Search for the cell housing the specified text and yield its (x, y) center coordinate. 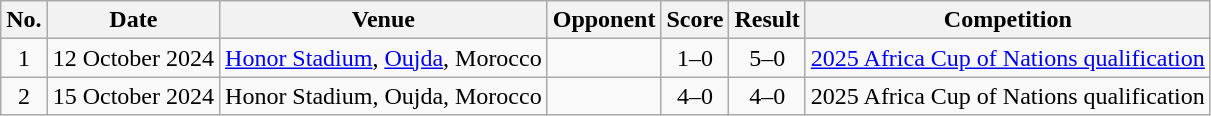
Date (133, 20)
12 October 2024 (133, 58)
1 (24, 58)
Result (767, 20)
Score (695, 20)
2 (24, 96)
Opponent (604, 20)
5–0 (767, 58)
15 October 2024 (133, 96)
Competition (1008, 20)
1–0 (695, 58)
Venue (384, 20)
No. (24, 20)
